Provide the (X, Y) coordinate of the cell's center where the given text is located.  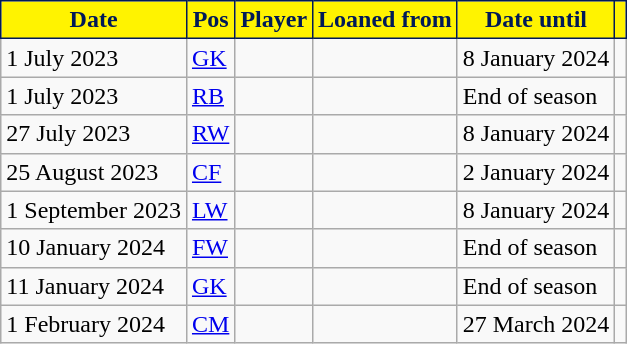
Player (274, 20)
11 January 2024 (94, 286)
25 August 2023 (94, 172)
LW (210, 210)
Date (94, 20)
CM (210, 324)
1 September 2023 (94, 210)
10 January 2024 (94, 248)
CF (210, 172)
1 February 2024 (94, 324)
RW (210, 134)
27 March 2024 (536, 324)
Date until (536, 20)
RB (210, 96)
27 July 2023 (94, 134)
Pos (210, 20)
2 January 2024 (536, 172)
FW (210, 248)
Loaned from (386, 20)
